From the cell containing the given text, extract its center point as (X, Y) coordinate. 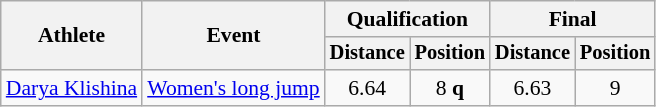
Qualification (408, 19)
6.64 (368, 88)
Final (572, 19)
Women's long jump (234, 88)
6.63 (532, 88)
Event (234, 36)
Darya Klishina (72, 88)
Athlete (72, 36)
9 (615, 88)
8 q (450, 88)
